Return (X, Y) of the center of cell containing provided text 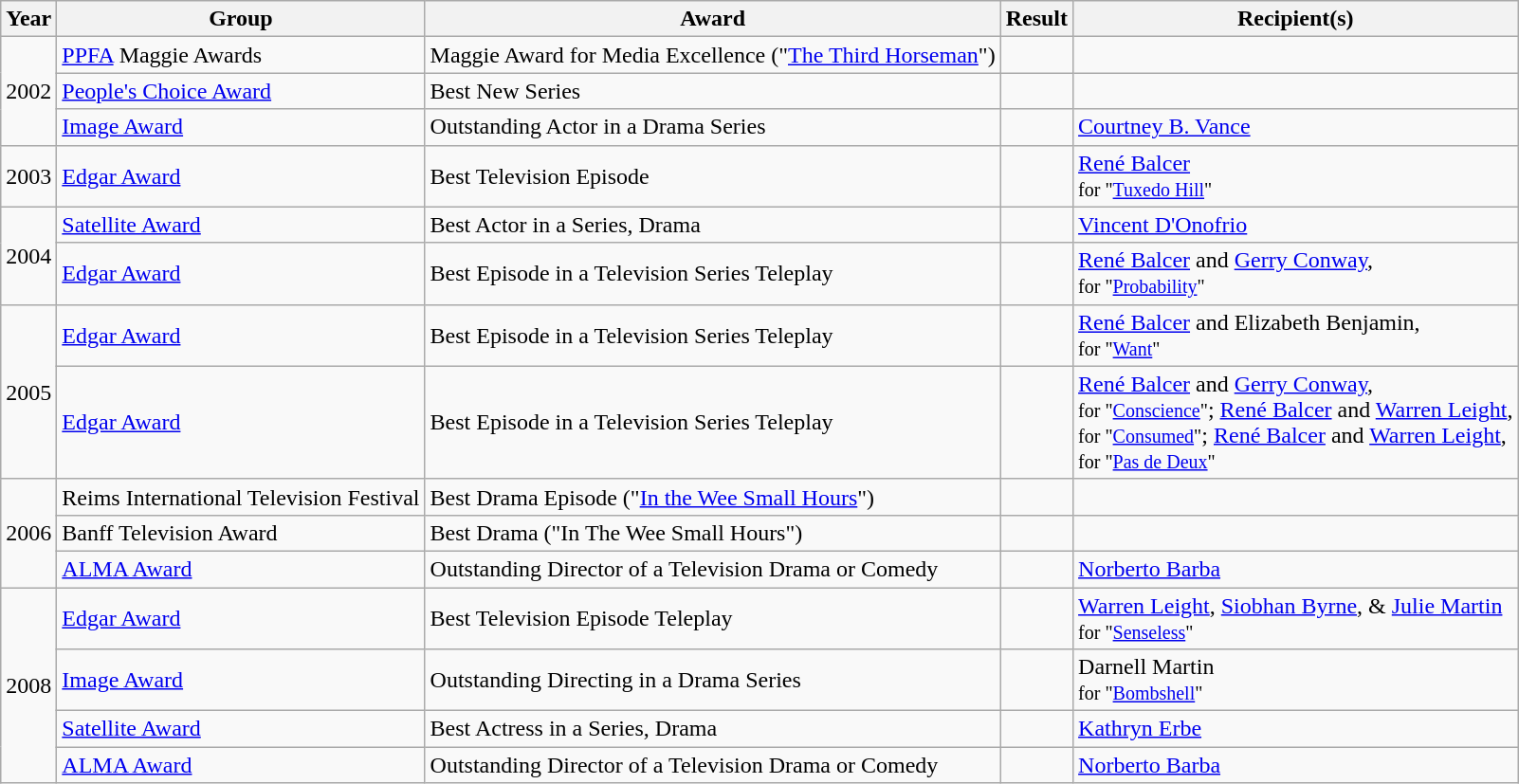
Best Drama ("In The Wee Small Hours") (713, 533)
PPFA Maggie Awards (241, 55)
2008 (28, 685)
People's Choice Award (241, 91)
Outstanding Directing in a Drama Series (713, 681)
Kathryn Erbe (1295, 729)
Maggie Award for Media Excellence ("The Third Horseman") (713, 55)
2004 (28, 256)
Award (713, 19)
Outstanding Actor in a Drama Series (713, 127)
2003 (28, 176)
René Balcer for "Tuxedo Hill" (1295, 176)
2002 (28, 91)
Best Actress in a Series, Drama (713, 729)
Result (1036, 19)
Courtney B. Vance (1295, 127)
Vincent D'Onofrio (1295, 225)
Recipient(s) (1295, 19)
Year (28, 19)
Banff Television Award (241, 533)
2005 (28, 392)
Best Actor in a Series, Drama (713, 225)
Best Drama Episode ("In the Wee Small Hours") (713, 497)
Darnell Martin for "Bombshell" (1295, 681)
Best New Series (713, 91)
René Balcer and Gerry Conway, for "Conscience"; René Balcer and Warren Leight, for "Consumed"; René Balcer and Warren Leight, for "Pas de Deux" (1295, 423)
2006 (28, 533)
Warren Leight, Siobhan Byrne, & Julie Martin for "Senseless" (1295, 618)
Best Television Episode Teleplay (713, 618)
Group (241, 19)
René Balcer and Elizabeth Benjamin, for "Want" (1295, 336)
Reims International Television Festival (241, 497)
Best Television Episode (713, 176)
René Balcer and Gerry Conway, for "Probability" (1295, 273)
